From the cell containing the given text, extract its center point as (X, Y) coordinate. 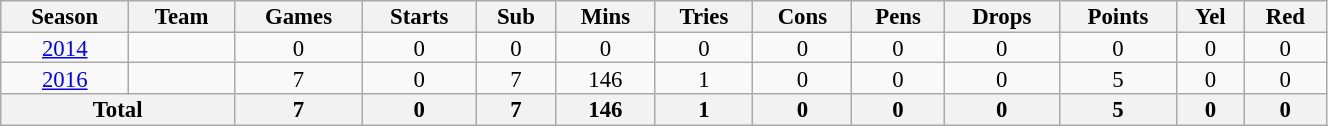
Total (118, 110)
Mins (606, 16)
Red (1285, 16)
Team (182, 16)
Points (1118, 16)
Pens (898, 16)
Cons (802, 16)
2014 (65, 48)
Sub (516, 16)
Tries (704, 16)
Games (299, 16)
Starts (420, 16)
Season (65, 16)
Drops (1002, 16)
2016 (65, 78)
Yel (1211, 16)
